Detect which cell encompasses the target text, then output its (x, y) center coordinate. 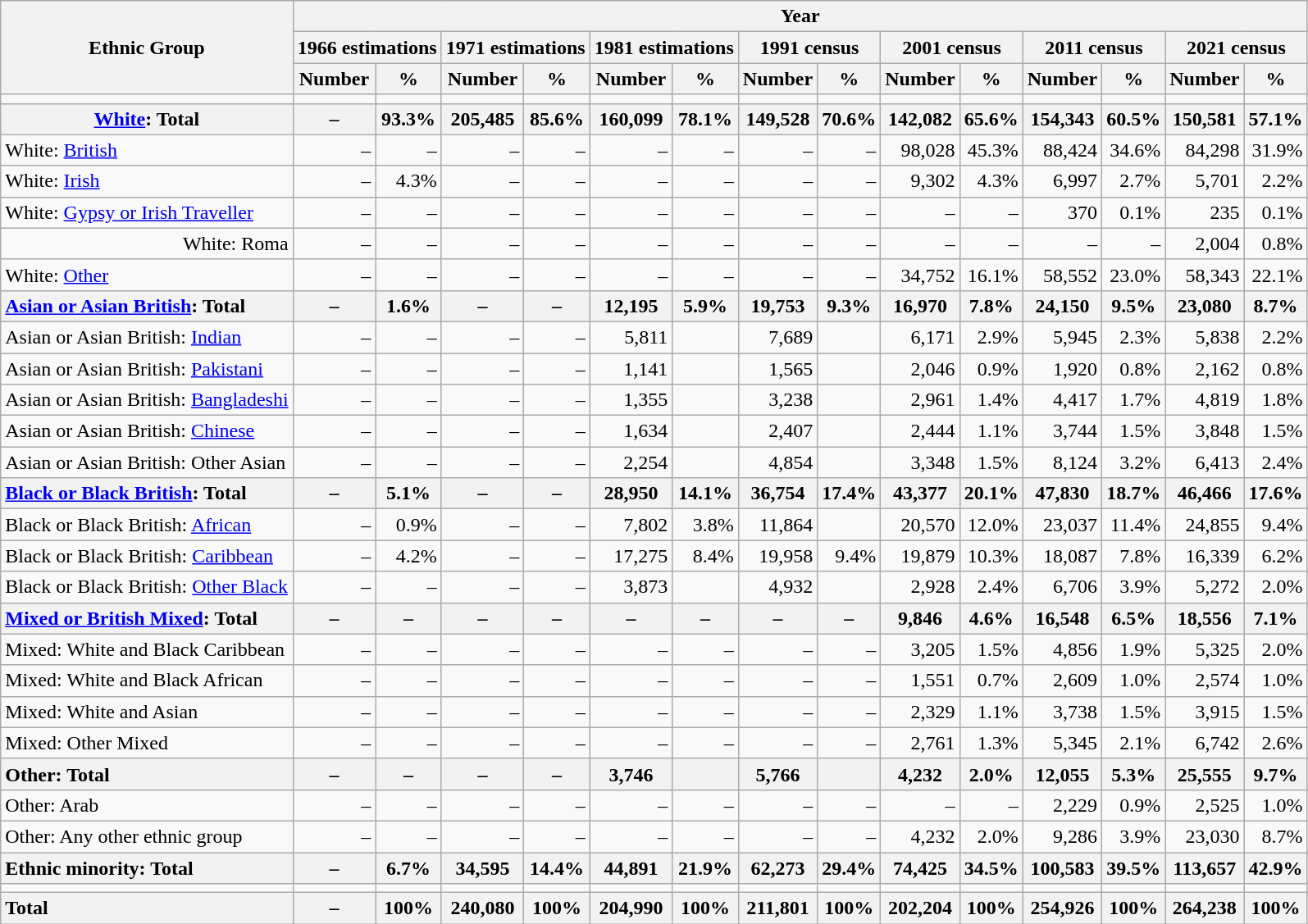
2,004 (1205, 244)
74,425 (920, 868)
1966 estimations (367, 48)
3,848 (1205, 431)
150,581 (1205, 119)
58,552 (1062, 275)
2,609 (1062, 680)
9,846 (920, 618)
18.7% (1133, 494)
Total (147, 908)
24,150 (1062, 306)
5,325 (1205, 649)
3,738 (1062, 712)
White: Gypsy or Irish Traveller (147, 212)
5,345 (1062, 743)
6.7% (408, 868)
23,080 (1205, 306)
39.5% (1133, 868)
9,286 (1062, 836)
2,254 (631, 462)
Black or Black British: Caribbean (147, 556)
2,162 (1205, 368)
3,746 (631, 774)
85.6% (557, 119)
4,819 (1205, 400)
Black or Black British: Other Black (147, 587)
1981 estimations (664, 48)
1,634 (631, 431)
5,945 (1062, 337)
2,961 (920, 400)
60.5% (1133, 119)
28,950 (631, 494)
84,298 (1205, 150)
2.1% (1133, 743)
20.1% (991, 494)
1,920 (1062, 368)
3,873 (631, 587)
18,087 (1062, 556)
White: Other (147, 275)
3.8% (705, 525)
9.3% (850, 306)
12.0% (991, 525)
16,970 (920, 306)
12,195 (631, 306)
16.1% (991, 275)
White: Roma (147, 244)
4,932 (777, 587)
2,329 (920, 712)
3,205 (920, 649)
34,752 (920, 275)
240,080 (482, 908)
Mixed: White and Asian (147, 712)
9.5% (1133, 306)
78.1% (705, 119)
1,141 (631, 368)
98,028 (920, 150)
2001 census (951, 48)
Asian or Asian British: Indian (147, 337)
Mixed: White and Black Caribbean (147, 649)
7,689 (777, 337)
3.2% (1133, 462)
1.7% (1133, 400)
8.4% (705, 556)
14.4% (557, 868)
1,565 (777, 368)
18,556 (1205, 618)
Year (800, 16)
5,838 (1205, 337)
23.0% (1133, 275)
47,830 (1062, 494)
7.1% (1276, 618)
1.4% (991, 400)
24,855 (1205, 525)
204,990 (631, 908)
36,754 (777, 494)
202,204 (920, 908)
16,548 (1062, 618)
4,856 (1062, 649)
4,417 (1062, 400)
Other: Any other ethnic group (147, 836)
White: Irish (147, 181)
62,273 (777, 868)
14.1% (705, 494)
6,413 (1205, 462)
Mixed: White and Black African (147, 680)
2.6% (1276, 743)
25,555 (1205, 774)
21.9% (705, 868)
19,879 (920, 556)
Other: Arab (147, 805)
1,355 (631, 400)
2,444 (920, 431)
42.9% (1276, 868)
3,348 (920, 462)
4,854 (777, 462)
5.1% (408, 494)
9.7% (1276, 774)
29.4% (850, 868)
34,595 (482, 868)
58,343 (1205, 275)
0.7% (991, 680)
2,407 (777, 431)
6,997 (1062, 181)
5,701 (1205, 181)
149,528 (777, 119)
1.6% (408, 306)
2,928 (920, 587)
2,761 (920, 743)
10.3% (991, 556)
17.4% (850, 494)
1.3% (991, 743)
100,583 (1062, 868)
1971 estimations (515, 48)
2011 census (1094, 48)
2.3% (1133, 337)
19,753 (777, 306)
3,915 (1205, 712)
1.9% (1133, 649)
6.5% (1133, 618)
46,466 (1205, 494)
11,864 (777, 525)
4.6% (991, 618)
Black or Black British: African (147, 525)
Mixed or British Mixed: Total (147, 618)
88,424 (1062, 150)
6,706 (1062, 587)
34.6% (1133, 150)
6,742 (1205, 743)
2.7% (1133, 181)
20,570 (920, 525)
19,958 (777, 556)
2,046 (920, 368)
White: Total (147, 119)
9,302 (920, 181)
2,229 (1062, 805)
370 (1062, 212)
White: British (147, 150)
5,272 (1205, 587)
5,766 (777, 774)
17.6% (1276, 494)
11.4% (1133, 525)
8,124 (1062, 462)
16,339 (1205, 556)
142,082 (920, 119)
45.3% (991, 150)
Asian or Asian British: Pakistani (147, 368)
1991 census (809, 48)
34.5% (991, 868)
22.1% (1276, 275)
211,801 (777, 908)
2.9% (991, 337)
Black or Black British: Total (147, 494)
113,657 (1205, 868)
5,811 (631, 337)
1,551 (920, 680)
44,891 (631, 868)
235 (1205, 212)
2,525 (1205, 805)
43,377 (920, 494)
12,055 (1062, 774)
264,238 (1205, 908)
Ethnic minority: Total (147, 868)
65.6% (991, 119)
3,238 (777, 400)
Asian or Asian British: Bangladeshi (147, 400)
23,030 (1205, 836)
2,574 (1205, 680)
154,343 (1062, 119)
4.2% (408, 556)
57.1% (1276, 119)
254,926 (1062, 908)
205,485 (482, 119)
Other: Total (147, 774)
31.9% (1276, 150)
5.9% (705, 306)
6,171 (920, 337)
Asian or Asian British: Other Asian (147, 462)
17,275 (631, 556)
Asian or Asian British: Chinese (147, 431)
160,099 (631, 119)
7,802 (631, 525)
70.6% (850, 119)
3,744 (1062, 431)
23,037 (1062, 525)
Ethnic Group (147, 48)
Mixed: Other Mixed (147, 743)
93.3% (408, 119)
1.8% (1276, 400)
6.2% (1276, 556)
Asian or Asian British: Total (147, 306)
5.3% (1133, 774)
2021 census (1237, 48)
